Scan for the cell matching the given text and deliver its (X, Y) coordinate at center. 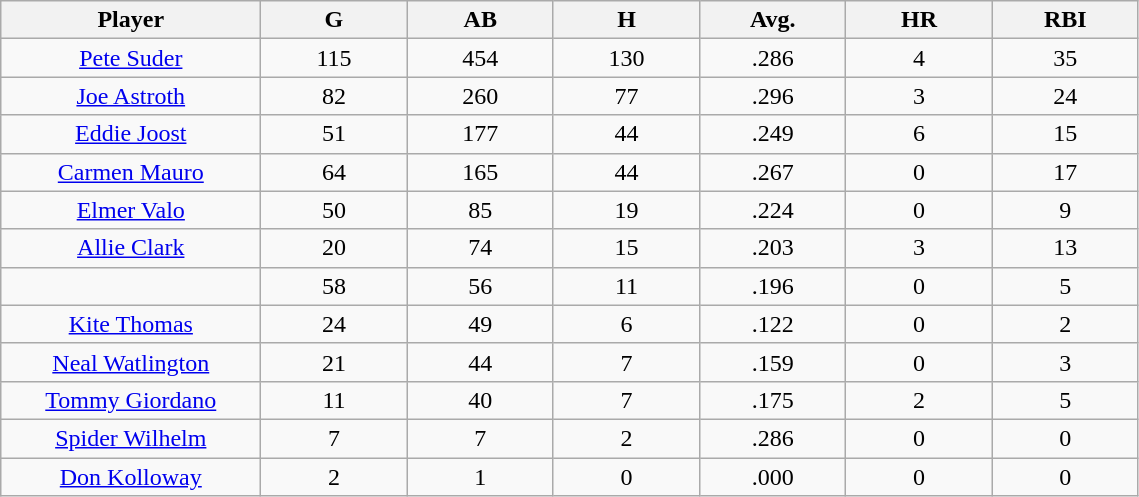
50 (334, 210)
260 (480, 96)
.224 (773, 210)
Elmer Valo (131, 210)
.296 (773, 96)
77 (626, 96)
G (334, 20)
.000 (773, 477)
Don Kolloway (131, 477)
Joe Astroth (131, 96)
.249 (773, 134)
165 (480, 172)
82 (334, 96)
.196 (773, 286)
51 (334, 134)
56 (480, 286)
.203 (773, 248)
35 (1065, 58)
Eddie Joost (131, 134)
58 (334, 286)
Allie Clark (131, 248)
4 (919, 58)
Tommy Giordano (131, 400)
Spider Wilhelm (131, 438)
13 (1065, 248)
.175 (773, 400)
Player (131, 20)
19 (626, 210)
21 (334, 362)
.159 (773, 362)
20 (334, 248)
454 (480, 58)
AB (480, 20)
Neal Watlington (131, 362)
177 (480, 134)
130 (626, 58)
Pete Suder (131, 58)
H (626, 20)
RBI (1065, 20)
Carmen Mauro (131, 172)
.267 (773, 172)
49 (480, 324)
40 (480, 400)
HR (919, 20)
64 (334, 172)
74 (480, 248)
1 (480, 477)
Kite Thomas (131, 324)
115 (334, 58)
9 (1065, 210)
.122 (773, 324)
Avg. (773, 20)
17 (1065, 172)
85 (480, 210)
